Identify which cell holds the provided text, then report its [x, y] central coordinate. 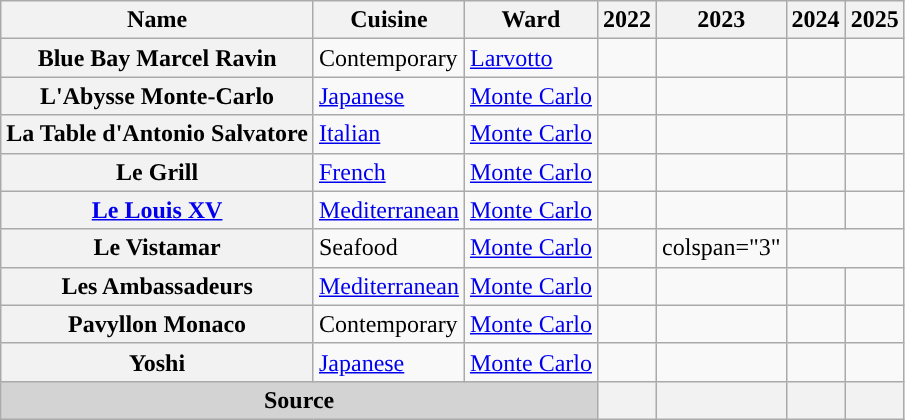
Ward [530, 20]
Larvotto [530, 58]
Les Ambassadeurs [158, 286]
2022 [626, 20]
L'Abysse Monte-Carlo [158, 96]
Pavyllon Monaco [158, 324]
Name [158, 20]
Le Vistamar [158, 248]
Cuisine [388, 20]
Seafood [388, 248]
Yoshi [158, 362]
Le Louis XV [158, 210]
2023 [722, 20]
2025 [874, 20]
Italian [388, 134]
2024 [816, 20]
Blue Bay Marcel Ravin [158, 58]
colspan="3" [722, 248]
French [388, 172]
Le Grill [158, 172]
Source [300, 400]
La Table d'Antonio Salvatore [158, 134]
